Capture the cell that displays the provided text and extract its [X, Y] central coordinate. 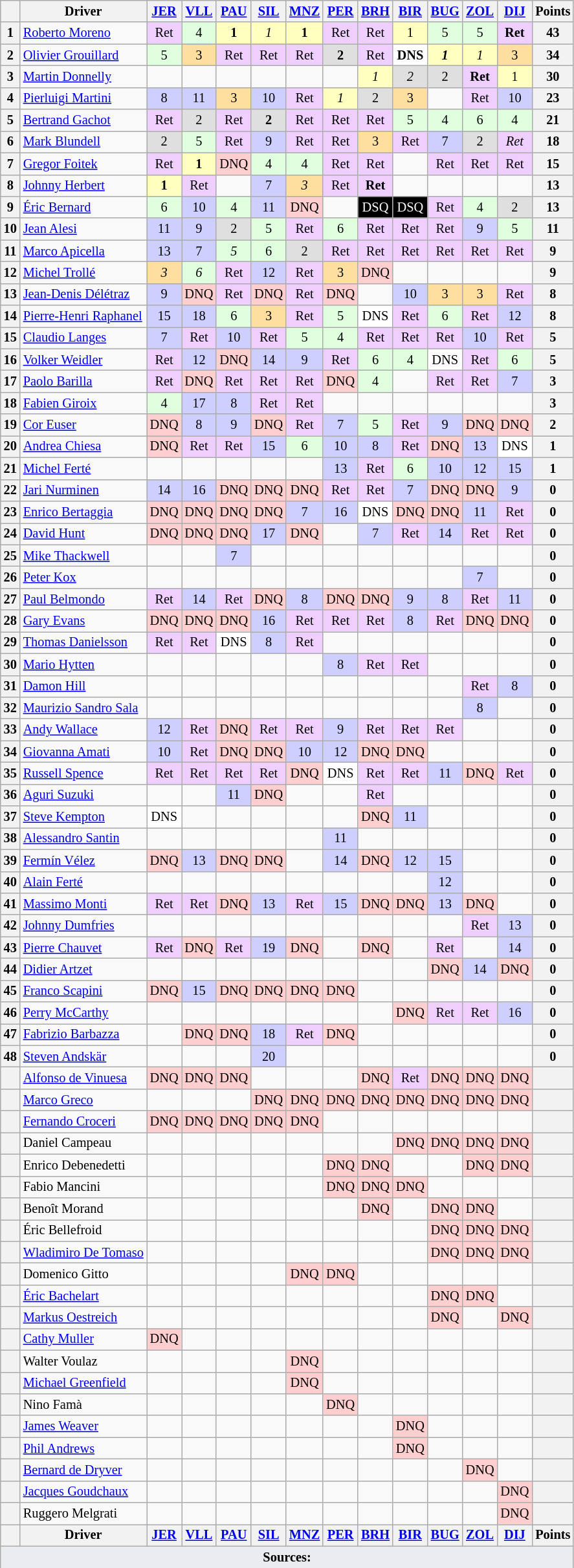
Domenico Gitto [83, 1274]
22 [10, 490]
Roberto Moreno [83, 33]
Enrico Debenedetti [83, 1165]
Mike Thackwell [83, 556]
36 [10, 795]
Gary Evans [83, 621]
Bertrand Gachot [83, 120]
Éric Bernard [83, 207]
Olivier Grouillard [83, 55]
Pierre Chauvet [83, 948]
Didier Artzet [83, 969]
24 [10, 534]
Éric Bachelart [83, 1296]
Paolo Barilla [83, 381]
Steven Andskär [83, 1056]
42 [10, 926]
Michel Ferté [83, 468]
Enrico Bertaggia [83, 512]
Nino Famà [83, 1404]
48 [10, 1056]
Volker Weidler [83, 360]
32 [10, 708]
37 [10, 817]
Ruggero Melgrati [83, 1514]
Perry McCarthy [83, 1013]
25 [10, 556]
Fabio Mancini [83, 1187]
Cathy Muller [83, 1339]
Johnny Herbert [83, 186]
Alfonso de Vinuesa [83, 1078]
Marco Greco [83, 1100]
Maurizio Sandro Sala [83, 708]
Markus Oestreich [83, 1318]
Massimo Monti [83, 904]
Claudio Langes [83, 338]
45 [10, 991]
Giovanna Amati [83, 752]
Phil Andrews [83, 1448]
Mark Blundell [83, 142]
Fermín Vélez [83, 860]
33 [10, 730]
Johnny Dumfries [83, 926]
Fernando Croceri [83, 1122]
Fabrizio Barbazza [83, 1034]
Pierluigi Martini [83, 98]
Éric Bellefroid [83, 1230]
29 [10, 642]
28 [10, 621]
31 [10, 686]
Mario Hytten [83, 664]
Alain Ferté [83, 882]
Michael Greenfield [83, 1383]
Jacques Goudchaux [83, 1492]
Franco Scapini [83, 991]
40 [10, 882]
Alessandro Santin [83, 838]
Sources: [287, 1557]
44 [10, 969]
27 [10, 599]
Steve Kempton [83, 817]
Benoît Morand [83, 1208]
Martin Donnelly [83, 76]
Thomas Danielsson [83, 642]
Andrea Chiesa [83, 446]
Jean-Denis Délétraz [83, 294]
Jean Alesi [83, 229]
Wladimiro De Tomaso [83, 1252]
26 [10, 577]
Peter Kox [83, 577]
James Weaver [83, 1426]
Aguri Suzuki [83, 795]
Michel Trollé [83, 272]
47 [10, 1034]
46 [10, 1013]
35 [10, 773]
Gregor Foitek [83, 164]
41 [10, 904]
Jari Nurminen [83, 490]
Bernard de Dryver [83, 1470]
Walter Voulaz [83, 1361]
39 [10, 860]
Fabien Giroix [83, 403]
Pierre-Henri Raphanel [83, 316]
38 [10, 838]
Andy Wallace [83, 730]
Damon Hill [83, 686]
Cor Euser [83, 425]
Marco Apicella [83, 251]
Daniel Campeau [83, 1143]
Russell Spence [83, 773]
David Hunt [83, 534]
Paul Belmondo [83, 599]
